Output the [X, Y] coordinate of the center of the cell containing the given text.  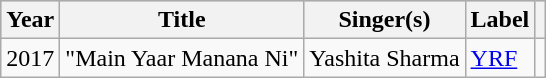
Yashita Sharma [384, 58]
Label [500, 20]
Singer(s) [384, 20]
"Main Yaar Manana Ni" [182, 58]
2017 [30, 58]
Title [182, 20]
YRF [500, 58]
Year [30, 20]
